From the cell containing the given text, extract its center point as [X, Y] coordinate. 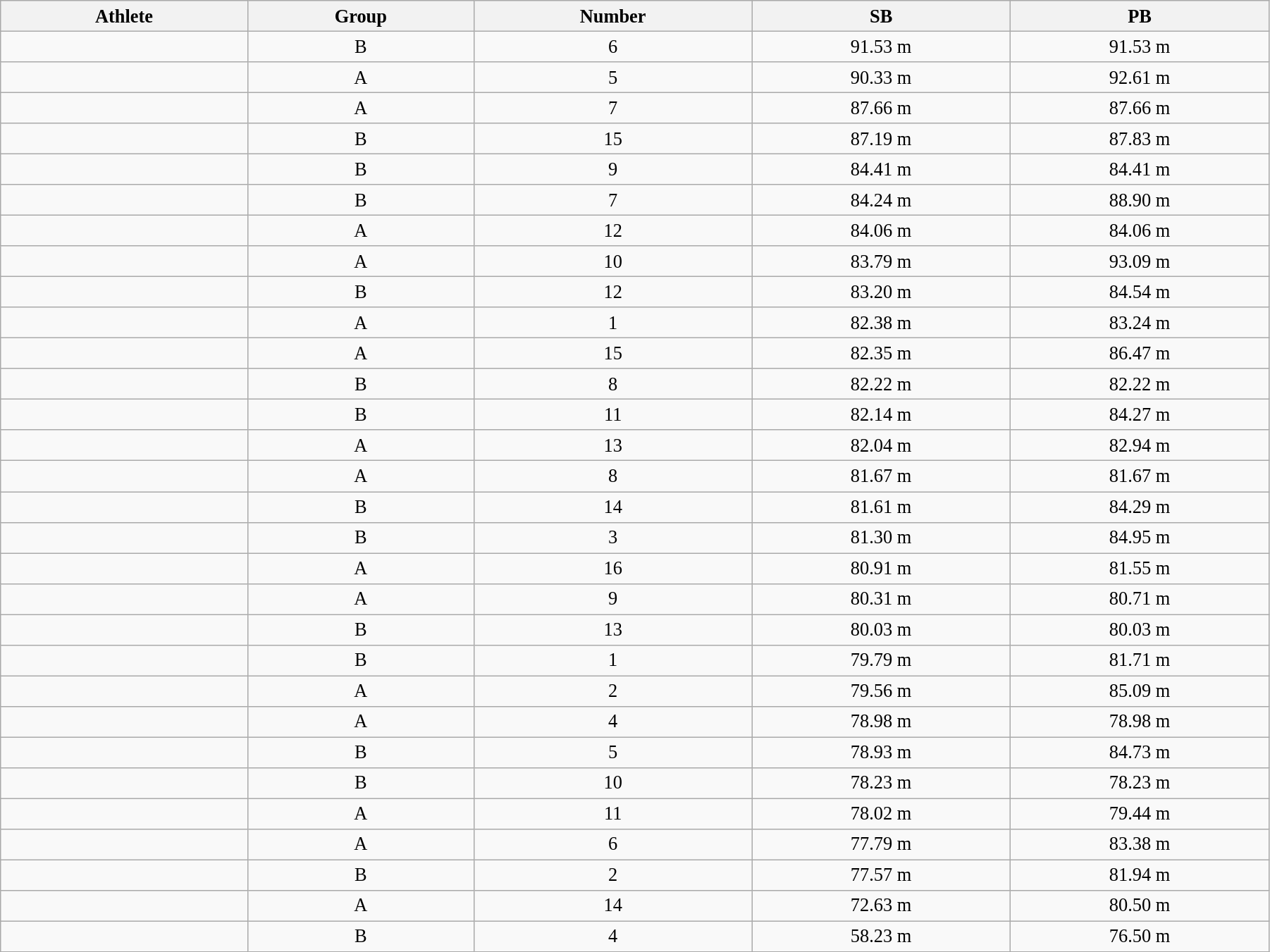
86.47 m [1140, 353]
79.44 m [1140, 814]
72.63 m [881, 905]
82.14 m [881, 414]
82.35 m [881, 353]
3 [613, 538]
PB [1140, 16]
80.31 m [881, 599]
82.04 m [881, 445]
87.83 m [1140, 139]
Number [613, 16]
76.50 m [1140, 936]
81.71 m [1140, 660]
Group [361, 16]
78.93 m [881, 752]
80.71 m [1140, 599]
84.54 m [1140, 292]
Athlete [124, 16]
84.95 m [1140, 538]
84.27 m [1140, 414]
87.19 m [881, 139]
SB [881, 16]
81.61 m [881, 507]
84.29 m [1140, 507]
82.94 m [1140, 445]
80.91 m [881, 568]
93.09 m [1140, 261]
16 [613, 568]
79.79 m [881, 660]
81.94 m [1140, 875]
85.09 m [1140, 691]
82.38 m [881, 323]
81.55 m [1140, 568]
78.02 m [881, 814]
80.50 m [1140, 905]
79.56 m [881, 691]
84.73 m [1140, 752]
83.20 m [881, 292]
77.79 m [881, 844]
83.24 m [1140, 323]
84.24 m [881, 200]
92.61 m [1140, 77]
81.30 m [881, 538]
90.33 m [881, 77]
88.90 m [1140, 200]
77.57 m [881, 875]
83.79 m [881, 261]
83.38 m [1140, 844]
58.23 m [881, 936]
